Search for the cell housing the specified text and yield its (X, Y) center coordinate. 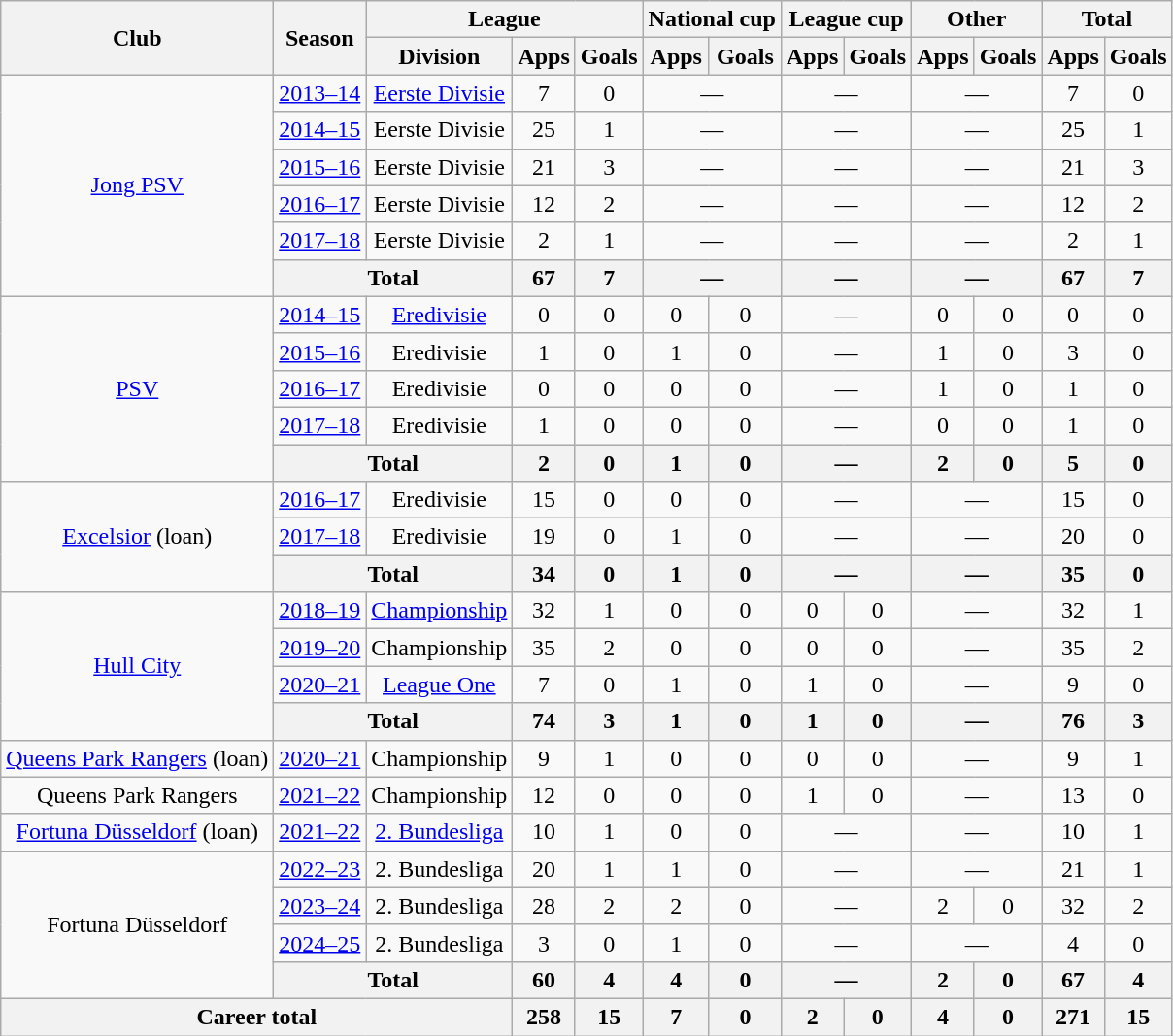
Fortuna Düsseldorf (138, 924)
PSV (138, 388)
2023–24 (320, 906)
Career total (256, 1017)
271 (1073, 1017)
Excelsior (loan) (138, 537)
5 (1073, 463)
2022–23 (320, 869)
60 (544, 980)
Club (138, 38)
2019–20 (320, 648)
Other (977, 19)
Division (439, 56)
Jong PSV (138, 185)
2024–25 (320, 943)
74 (544, 721)
Hull City (138, 666)
League cup (846, 19)
Queens Park Rangers (loan) (138, 758)
Season (320, 38)
Queens Park Rangers (138, 795)
2018–19 (320, 611)
Fortuna Düsseldorf (loan) (138, 832)
League One (439, 685)
28 (544, 906)
2013–14 (320, 93)
19 (544, 537)
34 (544, 574)
258 (544, 1017)
National cup (712, 19)
13 (1073, 795)
76 (1073, 721)
League (505, 19)
